From the cell containing the given text, extract its center point as [x, y] coordinate. 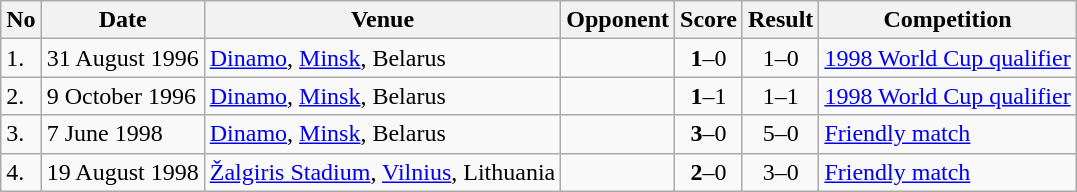
Žalgiris Stadium, Vilnius, Lithuania [382, 172]
9 October 1996 [122, 96]
31 August 1996 [122, 58]
Competition [948, 20]
Opponent [618, 20]
4. [21, 172]
Score [709, 20]
2. [21, 96]
Result [780, 20]
2–0 [709, 172]
7 June 1998 [122, 134]
5–0 [780, 134]
19 August 1998 [122, 172]
Venue [382, 20]
3. [21, 134]
Date [122, 20]
No [21, 20]
1. [21, 58]
